Provide the (X, Y) coordinate of the cell's center where the given text is located.  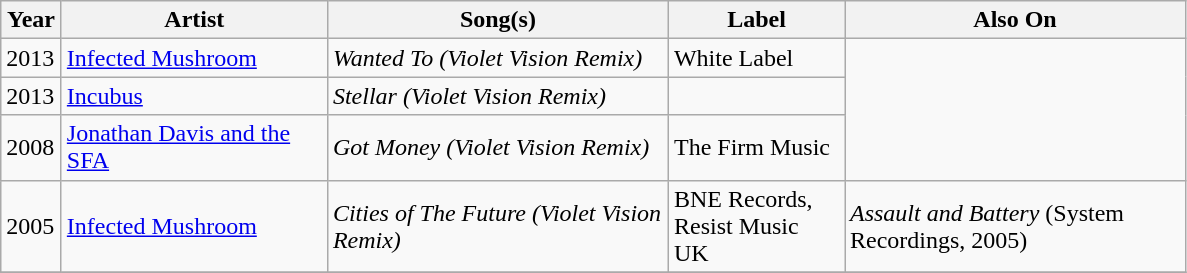
2005 (32, 226)
Got Money (Violet Vision Remix) (498, 148)
Assault and Battery (System Recordings, 2005) (1014, 226)
Incubus (194, 96)
The Firm Music (756, 148)
Year (32, 20)
White Label (756, 58)
Song(s) (498, 20)
Stellar (Violet Vision Remix) (498, 96)
Cities of The Future (Violet Vision Remix) (498, 226)
Artist (194, 20)
Jonathan Davis and the SFA (194, 148)
Label (756, 20)
2008 (32, 148)
Wanted To (Violet Vision Remix) (498, 58)
Also On (1014, 20)
BNE Records, Resist Music UK (756, 226)
